Locate the cell with the specified text and output its [X, Y] center coordinate. 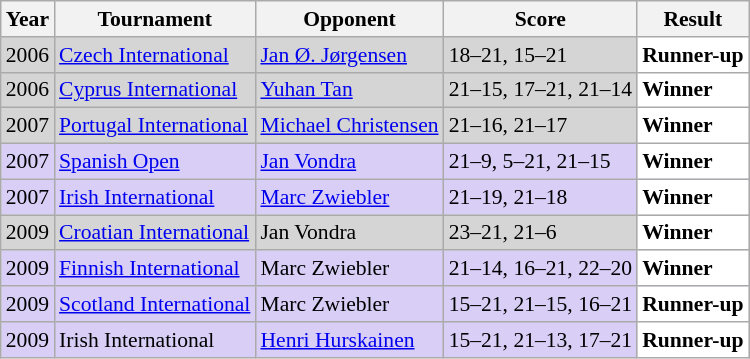
Year [28, 19]
Croatian International [154, 233]
21–14, 16–21, 22–20 [541, 269]
Czech International [154, 55]
Jan Ø. Jørgensen [349, 55]
Yuhan Tan [349, 90]
Michael Christensen [349, 126]
Opponent [349, 19]
15–21, 21–15, 16–21 [541, 304]
Henri Hurskainen [349, 340]
Result [692, 19]
21–19, 21–18 [541, 197]
Spanish Open [154, 162]
Score [541, 19]
21–15, 17–21, 21–14 [541, 90]
Cyprus International [154, 90]
21–9, 5–21, 21–15 [541, 162]
Finnish International [154, 269]
23–21, 21–6 [541, 233]
Scotland International [154, 304]
15–21, 21–13, 17–21 [541, 340]
18–21, 15–21 [541, 55]
21–16, 21–17 [541, 126]
Tournament [154, 19]
Portugal International [154, 126]
